Identify which cell holds the provided text, then report its (X, Y) central coordinate. 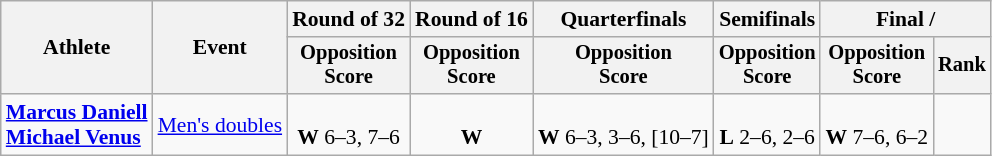
Quarterfinals (624, 19)
W 7–6, 6–2 (876, 124)
Men's doubles (220, 124)
Event (220, 48)
Round of 16 (472, 19)
W 6–3, 7–6 (348, 124)
L 2–6, 2–6 (768, 124)
W (472, 124)
Rank (962, 66)
Athlete (77, 48)
W 6–3, 3–6, [10–7] (624, 124)
Final / (905, 19)
Marcus DaniellMichael Venus (77, 124)
Semifinals (768, 19)
Round of 32 (348, 19)
